Detect which cell encompasses the target text, then output its [X, Y] center coordinate. 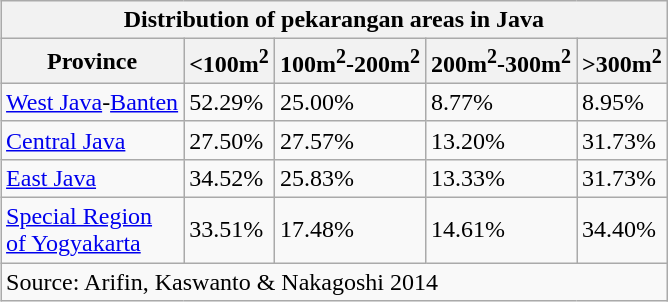
13.20% [500, 140]
27.57% [350, 140]
27.50% [230, 140]
8.95% [622, 102]
25.00% [350, 102]
100m2-200m2 [350, 62]
13.33% [500, 178]
Source: Arifin, Kaswanto & Nakagoshi 2014 [334, 282]
West Java-Banten [92, 102]
200m2-300m2 [500, 62]
52.29% [230, 102]
Special Regionof Yogyakarta [92, 230]
33.51% [230, 230]
Central Java [92, 140]
25.83% [350, 178]
<100m2 [230, 62]
>300m2 [622, 62]
8.77% [500, 102]
Distribution of pekarangan areas in Java [334, 20]
14.61% [500, 230]
Province [92, 62]
East Java [92, 178]
17.48% [350, 230]
34.40% [622, 230]
34.52% [230, 178]
